Return (X, Y) of the center of cell containing provided text 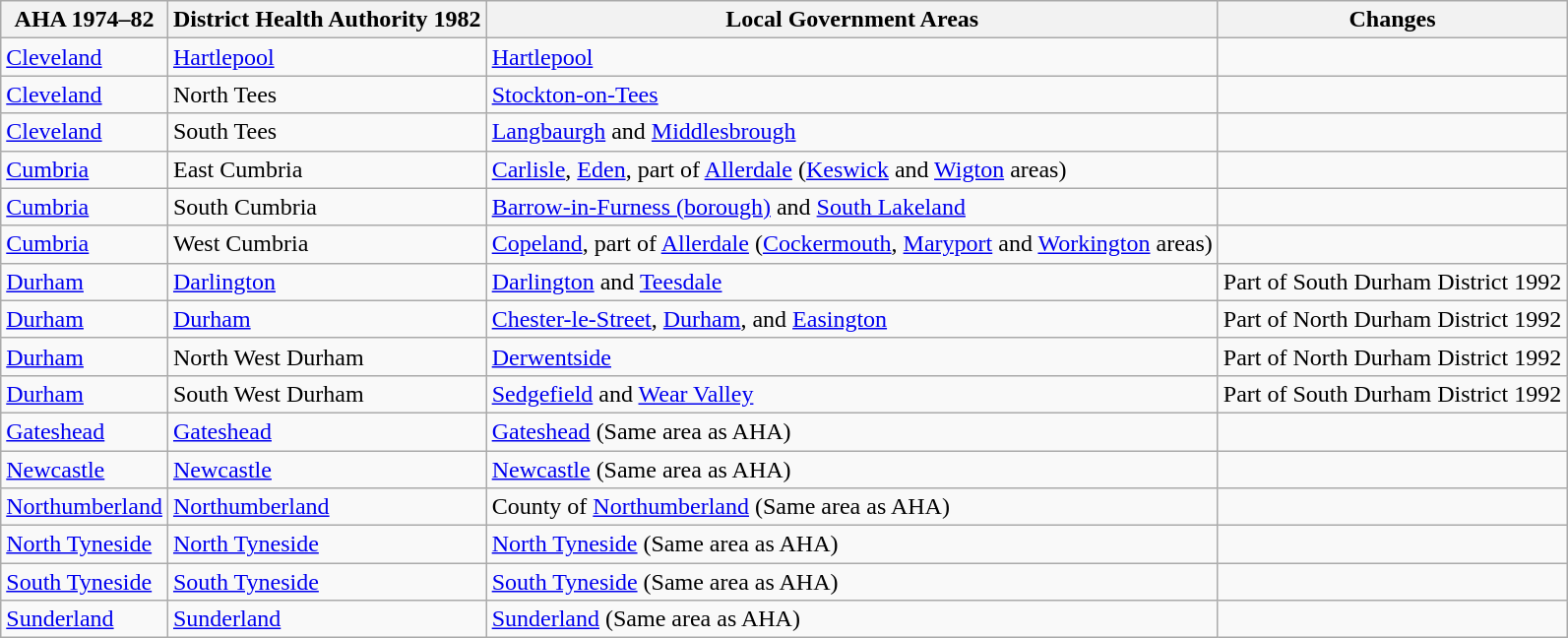
Sunderland (Same area as AHA) (852, 619)
North Tyneside (Same area as AHA) (852, 544)
South Tees (327, 132)
Changes (1392, 20)
Gateshead (Same area as AHA) (852, 431)
Derwentside (852, 356)
Darlington and Teesdale (852, 282)
Darlington (327, 282)
District Health Authority 1982 (327, 20)
County of Northumberland (Same area as AHA) (852, 507)
North Tees (327, 95)
Sedgefield and Wear Valley (852, 394)
Copeland, part of Allerdale (Cockermouth, Maryport and Workington areas) (852, 244)
East Cumbria (327, 169)
Stockton-on-Tees (852, 95)
Chester-le-Street, Durham, and Easington (852, 319)
Local Government Areas (852, 20)
Newcastle (Same area as AHA) (852, 470)
Carlisle, Eden, part of Allerdale (Keswick and Wigton areas) (852, 169)
South West Durham (327, 394)
Langbaurgh and Middlesbrough (852, 132)
South Tyneside (Same area as AHA) (852, 582)
North West Durham (327, 356)
AHA 1974–82 (85, 20)
South Cumbria (327, 207)
West Cumbria (327, 244)
Barrow-in-Furness (borough) and South Lakeland (852, 207)
